Return [X, Y] of the center of cell containing provided text 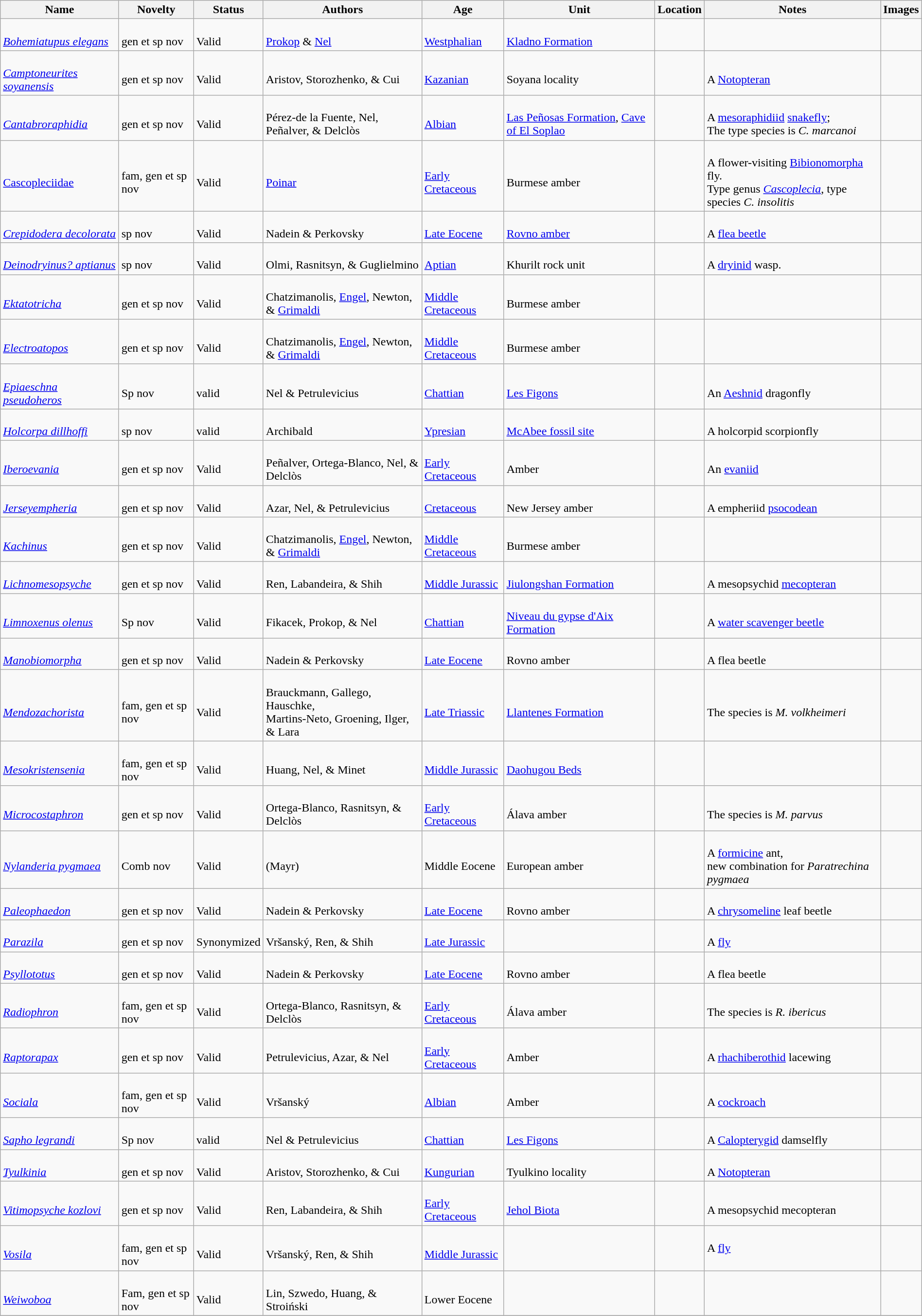
Llantenes Formation [579, 705]
Vitimopsyche kozlovi [59, 1204]
Las Peñosas Formation, Cave of El Soplao [579, 118]
Niveau du gypse d'Aix Formation [579, 616]
Jehol Biota [579, 1204]
A rhachiberothid lacewing [792, 1050]
Microcostaphron [59, 808]
Fikacek, Prokop, & Nel [342, 616]
Prokop & Nel [342, 35]
Status [229, 10]
The species is R. ibericus [792, 1006]
Huang, Nel, & Minet [342, 763]
Middle Eocene [463, 859]
Tyulkinia [59, 1165]
Peñalver, Ortega-Blanco, Nel, & Delclòs [342, 463]
Lower Eocene [463, 1293]
A empheriid psocodean [792, 501]
Epiaeschna pseudoheros [59, 386]
Mesokristensenia [59, 763]
Images [901, 10]
Lin, Szwedo, Huang, & Stroiński [342, 1293]
A chrysomeline leaf beetle [792, 904]
Kachinus [59, 540]
Name [59, 10]
Authors [342, 10]
Kladno Formation [579, 35]
Daohugou Beds [579, 763]
Late Jurassic [463, 936]
A flower-visiting Bibionomorpha fly. Type genus Cascoplecia, type species C. insolitis [792, 176]
A holcorpid scorpionfly [792, 424]
Kungurian [463, 1165]
Khurilt rock unit [579, 259]
Camptoneurites soyanensis [59, 73]
Olmi, Rasnitsyn, & Guglielmino [342, 259]
Synonymized [229, 936]
A mesoraphidiid snakefly; The type species is C. marcanoi [792, 118]
McAbee fossil site [579, 424]
The species is M. volkheimeri [792, 705]
Petrulevicius, Azar, & Nel [342, 1050]
Sociala [59, 1095]
Pérez-de la Fuente, Nel, Peñalver, & Delclòs [342, 118]
Holcorpa dillhoffi [59, 424]
A cockroach [792, 1095]
Psyllototus [59, 967]
Ektatotricha [59, 297]
Cretaceous [463, 501]
Age [463, 10]
Fam, gen et sp nov [156, 1293]
Tyulkino locality [579, 1165]
Jiulongshan Formation [579, 578]
Manobiomorpha [59, 654]
A water scavenger beetle [792, 616]
Crepidodera decolorata [59, 227]
Vosila [59, 1248]
Ypresian [463, 424]
Archibald [342, 424]
Cascopleciidae [59, 176]
Iberoevania [59, 463]
Mendozachorista [59, 705]
Westphalian [463, 35]
Parazila [59, 936]
Comb nov [156, 859]
Jerseyempheria [59, 501]
Weiwoboa [59, 1293]
A Calopterygid damselfly [792, 1134]
An Aeshnid dragonfly [792, 386]
The species is M. parvus [792, 808]
Location [680, 10]
Aptian [463, 259]
Nylanderia pygmaea [59, 859]
Notes [792, 10]
European amber [579, 859]
Cantabroraphidia [59, 118]
Radiophron [59, 1006]
Vršanský [342, 1095]
Deinodryinus? aptianus [59, 259]
Lichnomesopsyche [59, 578]
Limnoxenus olenus [59, 616]
A formicine ant, new combination for Paratrechina pygmaea [792, 859]
Bohemiatupus elegans [59, 35]
Unit [579, 10]
Paleophaedon [59, 904]
Soyana locality [579, 73]
Novelty [156, 10]
Electroatopos [59, 342]
An evaniid [792, 463]
A dryinid wasp. [792, 259]
Raptorapax [59, 1050]
Kazanian [463, 73]
Brauckmann, Gallego, Hauschke, Martins-Neto, Groening, Ilger, & Lara [342, 705]
Sapho legrandi [59, 1134]
New Jersey amber [579, 501]
Poinar [342, 176]
(Mayr) [342, 859]
Late Triassic [463, 705]
Azar, Nel, & Petrulevicius [342, 501]
